Search for the cell housing the specified text and yield its (x, y) center coordinate. 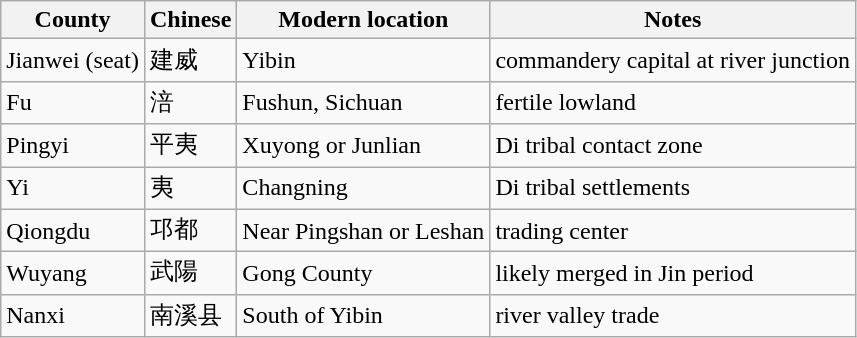
Yibin (364, 60)
Notes (673, 20)
Nanxi (73, 316)
建威 (190, 60)
Pingyi (73, 146)
涪 (190, 102)
武陽 (190, 274)
Gong County (364, 274)
Wuyang (73, 274)
Modern location (364, 20)
fertile lowland (673, 102)
夷 (190, 188)
Changning (364, 188)
Di tribal settlements (673, 188)
Chinese (190, 20)
river valley trade (673, 316)
Jianwei (seat) (73, 60)
commandery capital at river junction (673, 60)
Near Pingshan or Leshan (364, 230)
County (73, 20)
Fu (73, 102)
Yi (73, 188)
邛都 (190, 230)
likely merged in Jin period (673, 274)
Di tribal contact zone (673, 146)
South of Yibin (364, 316)
Qiongdu (73, 230)
trading center (673, 230)
南溪县 (190, 316)
Xuyong or Junlian (364, 146)
Fushun, Sichuan (364, 102)
平夷 (190, 146)
